Return [x, y] of the center of cell containing provided text 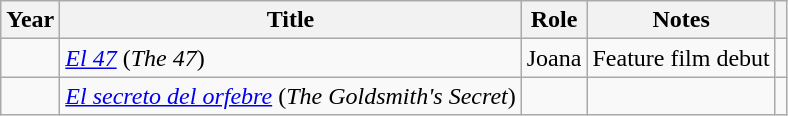
Feature film debut [681, 58]
El secreto del orfebre (The Goldsmith's Secret) [290, 96]
Notes [681, 20]
Title [290, 20]
Role [554, 20]
Year [30, 20]
El 47 (The 47) [290, 58]
Joana [554, 58]
